Locate the cell with the specified text and output its (X, Y) center coordinate. 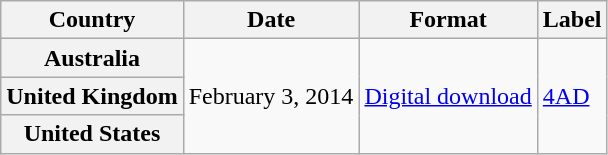
Date (271, 20)
Format (448, 20)
Label (572, 20)
Digital download (448, 96)
United States (92, 134)
Australia (92, 58)
Country (92, 20)
United Kingdom (92, 96)
February 3, 2014 (271, 96)
4AD (572, 96)
